Capture the cell that displays the provided text and extract its (x, y) central coordinate. 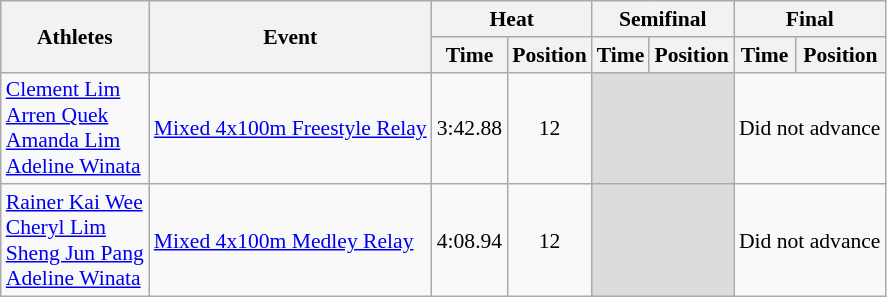
Athletes (75, 36)
Final (810, 19)
Rainer Kai WeeCheryl LimSheng Jun PangAdeline Winata (75, 241)
Clement LimArren QuekAmanda LimAdeline Winata (75, 128)
Mixed 4x100m Freestyle Relay (290, 128)
Heat (512, 19)
4:08.94 (470, 241)
Mixed 4x100m Medley Relay (290, 241)
Semifinal (663, 19)
3:42.88 (470, 128)
Event (290, 36)
